Find where the given text appears and provide that cell's center as (X, Y) coordinate. 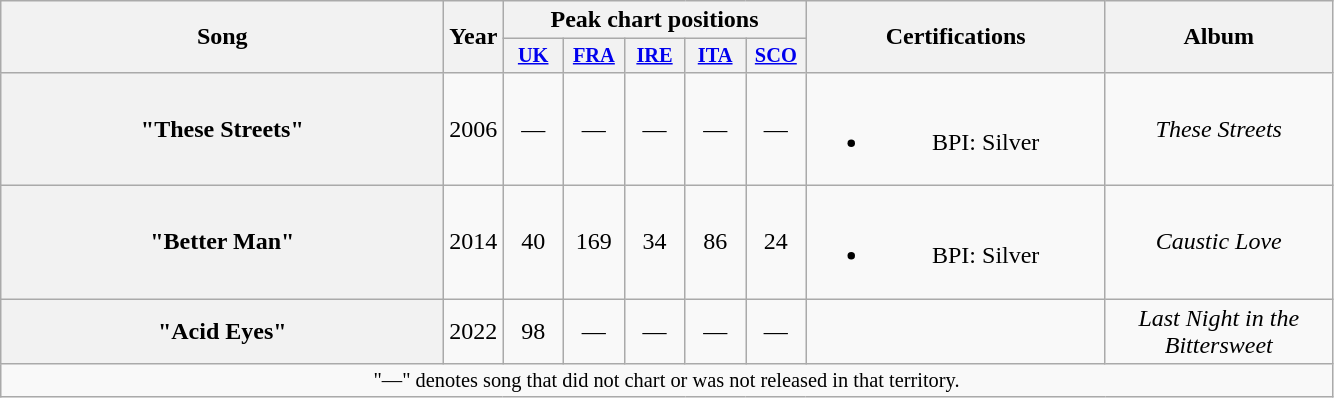
Song (222, 37)
ITA (716, 56)
Caustic Love (1218, 242)
2014 (474, 242)
2006 (474, 128)
Album (1218, 37)
2022 (474, 332)
Certifications (956, 37)
IRE (654, 56)
Last Night in the Bittersweet (1218, 332)
98 (534, 332)
24 (776, 242)
FRA (594, 56)
169 (594, 242)
Peak chart positions (654, 20)
"—" denotes song that did not chart or was not released in that territory. (667, 381)
UK (534, 56)
"Acid Eyes" (222, 332)
34 (654, 242)
"Better Man" (222, 242)
Year (474, 37)
SCO (776, 56)
These Streets (1218, 128)
"These Streets" (222, 128)
86 (716, 242)
40 (534, 242)
